Determine the (x, y) coordinate at the center of the cell enclosing the given text.  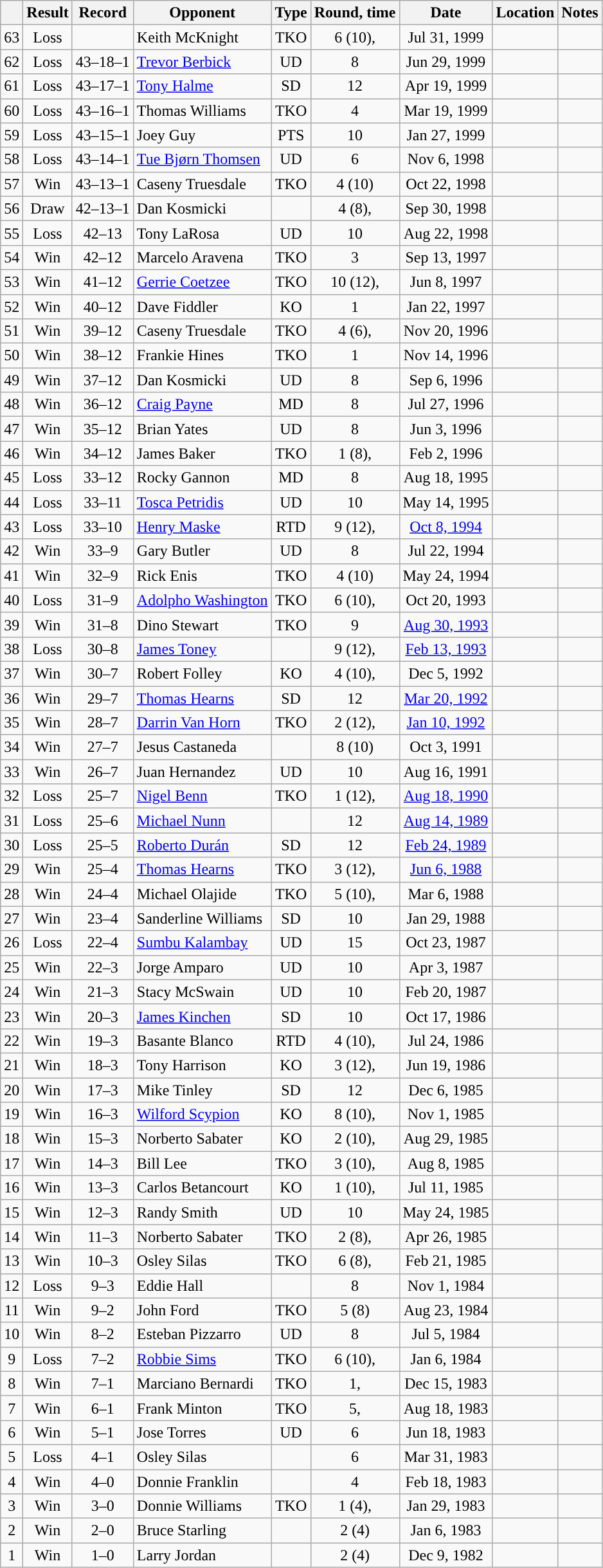
Randy Smith (202, 1212)
22–4 (103, 943)
Oct 20, 1993 (446, 600)
Jan 6, 1984 (446, 1359)
Feb 20, 1987 (446, 992)
14–3 (103, 1163)
Dino Stewart (202, 624)
Tony LaRosa (202, 233)
Brian Yates (202, 429)
Oct 22, 1998 (446, 184)
40 (12, 600)
47 (12, 429)
55 (12, 233)
57 (12, 184)
32–9 (103, 576)
18 (12, 1139)
40–12 (103, 307)
Robert Folley (202, 673)
59 (12, 135)
30–7 (103, 673)
41 (12, 576)
Jorge Amparo (202, 967)
Wilford Scypion (202, 1115)
17–3 (103, 1090)
15–3 (103, 1139)
53 (12, 282)
Location (525, 13)
Feb 18, 1983 (446, 1481)
34–12 (103, 453)
61 (12, 86)
Sep 30, 1998 (446, 208)
Nov 1, 1984 (446, 1286)
43–13–1 (103, 184)
37 (12, 673)
Aug 29, 1985 (446, 1139)
Jun 19, 1986 (446, 1065)
63 (12, 37)
2 (12), (355, 723)
1 (8), (355, 453)
4 (6), (355, 331)
Jan 29, 1983 (446, 1506)
19 (12, 1115)
10 (12), (355, 282)
36–12 (103, 405)
Michael Nunn (202, 821)
13 (12, 1261)
Rocky Gannon (202, 478)
Jan 29, 1988 (446, 918)
Carlos Betancourt (202, 1188)
33–11 (103, 502)
Aug 30, 1993 (446, 624)
29 (12, 870)
Bill Lee (202, 1163)
Henry Maske (202, 527)
Oct 23, 1987 (446, 943)
Sep 6, 1996 (446, 380)
Jul 24, 1986 (446, 1041)
James Toney (202, 649)
50 (12, 356)
9–2 (103, 1310)
44 (12, 502)
Basante Blanco (202, 1041)
51 (12, 331)
Aug 18, 1990 (446, 796)
PTS (291, 135)
Sumbu Kalambay (202, 943)
Jun 8, 1997 (446, 282)
20 (12, 1090)
42–12 (103, 257)
Michael Olajide (202, 894)
Dec 5, 1992 (446, 673)
Jun 3, 1996 (446, 429)
Dec 9, 1982 (446, 1555)
Tony Halme (202, 86)
1–0 (103, 1555)
16 (12, 1188)
Jesus Castaneda (202, 747)
Jan 22, 1997 (446, 307)
Bruce Starling (202, 1531)
27–7 (103, 747)
Jun 18, 1983 (446, 1432)
33 (12, 772)
James Baker (202, 453)
5–1 (103, 1432)
Robbie Sims (202, 1359)
25–5 (103, 845)
32 (12, 796)
Jun 6, 1988 (446, 870)
Result (48, 13)
35 (12, 723)
28 (12, 894)
Nov 1, 1985 (446, 1115)
Rick Enis (202, 576)
4 (8), (355, 208)
Eddie Hall (202, 1286)
Aug 18, 1995 (446, 478)
25 (12, 967)
58 (12, 160)
38–12 (103, 356)
48 (12, 405)
Nov 14, 1996 (446, 356)
43 (12, 527)
16–3 (103, 1115)
Jan 6, 1983 (446, 1531)
Mar 6, 1988 (446, 894)
43–18–1 (103, 62)
Apr 26, 1985 (446, 1237)
35–12 (103, 429)
Tony Harrison (202, 1065)
13–3 (103, 1188)
11 (12, 1310)
Feb 21, 1985 (446, 1261)
Esteban Pizzarro (202, 1335)
1 (12), (355, 796)
John Ford (202, 1310)
8 (10), (355, 1115)
Aug 16, 1991 (446, 772)
39–12 (103, 331)
19–3 (103, 1041)
Nigel Benn (202, 796)
Mar 20, 1992 (446, 698)
30–8 (103, 649)
29–7 (103, 698)
5 (12, 1457)
Adolpho Washington (202, 600)
Mike Tinley (202, 1090)
39 (12, 624)
Opponent (202, 13)
Marcelo Aravena (202, 257)
May 24, 1994 (446, 576)
46 (12, 453)
Aug 8, 1985 (446, 1163)
22 (12, 1041)
Larry Jordan (202, 1555)
31–9 (103, 600)
Jan 10, 1992 (446, 723)
Juan Hernandez (202, 772)
Jul 22, 1994 (446, 551)
Craig Payne (202, 405)
Feb 24, 1989 (446, 845)
Dave Fiddler (202, 307)
Jun 29, 1999 (446, 62)
62 (12, 62)
Mar 31, 1983 (446, 1457)
Thomas Williams (202, 111)
24–4 (103, 894)
14 (12, 1237)
41–12 (103, 282)
24 (12, 992)
7 (12, 1408)
25–4 (103, 870)
Aug 22, 1998 (446, 233)
25–6 (103, 821)
Nov 20, 1996 (446, 331)
Oct 8, 1994 (446, 527)
Aug 18, 1983 (446, 1408)
33–9 (103, 551)
43–14–1 (103, 160)
43–15–1 (103, 135)
43–17–1 (103, 86)
5, (355, 1408)
Joey Guy (202, 135)
4–0 (103, 1481)
17 (12, 1163)
43–16–1 (103, 111)
Tosca Petridis (202, 502)
45 (12, 478)
Donnie Franklin (202, 1481)
27 (12, 918)
Frank Minton (202, 1408)
Apr 3, 1987 (446, 967)
Aug 14, 1989 (446, 821)
26–7 (103, 772)
2 (8), (355, 1237)
Nov 6, 1998 (446, 160)
Gerrie Coetzee (202, 282)
33–10 (103, 527)
Darrin Van Horn (202, 723)
23 (12, 1016)
Jul 5, 1984 (446, 1335)
5 (8) (355, 1310)
Round, time (355, 13)
21–3 (103, 992)
23–4 (103, 918)
42–13 (103, 233)
7–2 (103, 1359)
31 (12, 821)
6 (8), (355, 1261)
Donnie Williams (202, 1506)
60 (12, 111)
38 (12, 649)
Trevor Berbick (202, 62)
May 14, 1995 (446, 502)
Feb 2, 1996 (446, 453)
54 (12, 257)
5 (10), (355, 894)
Date (446, 13)
1 (10), (355, 1188)
Frankie Hines (202, 356)
James Kinchen (202, 1016)
36 (12, 698)
34 (12, 747)
Jul 11, 1985 (446, 1188)
42–13–1 (103, 208)
21 (12, 1065)
4–1 (103, 1457)
Sep 13, 1997 (446, 257)
3–0 (103, 1506)
56 (12, 208)
Aug 23, 1984 (446, 1310)
Type (291, 13)
2 (12, 1531)
Marciano Bernardi (202, 1383)
2 (10), (355, 1139)
18–3 (103, 1065)
52 (12, 307)
Roberto Durán (202, 845)
1, (355, 1383)
Keith McKnight (202, 37)
28–7 (103, 723)
Jul 27, 1996 (446, 405)
8 (10) (355, 747)
Draw (48, 208)
9–3 (103, 1286)
12–3 (103, 1212)
Oct 3, 1991 (446, 747)
Feb 13, 1993 (446, 649)
Sanderline Williams (202, 918)
May 24, 1985 (446, 1212)
11–3 (103, 1237)
Oct 17, 1986 (446, 1016)
Jul 31, 1999 (446, 37)
10–3 (103, 1261)
8–2 (103, 1335)
Notes (580, 13)
49 (12, 380)
22–3 (103, 967)
26 (12, 943)
25–7 (103, 796)
2–0 (103, 1531)
Apr 19, 1999 (446, 86)
6–1 (103, 1408)
42 (12, 551)
Stacy McSwain (202, 992)
31–8 (103, 624)
7–1 (103, 1383)
30 (12, 845)
Dec 15, 1983 (446, 1383)
Dec 6, 1985 (446, 1090)
20–3 (103, 1016)
Jan 27, 1999 (446, 135)
37–12 (103, 380)
Jose Torres (202, 1432)
33–12 (103, 478)
Mar 19, 1999 (446, 111)
Gary Butler (202, 551)
Tue Bjørn Thomsen (202, 160)
Record (103, 13)
1 (4), (355, 1506)
3 (10), (355, 1163)
